Output the (x, y) coordinate of the center of the cell containing the given text.  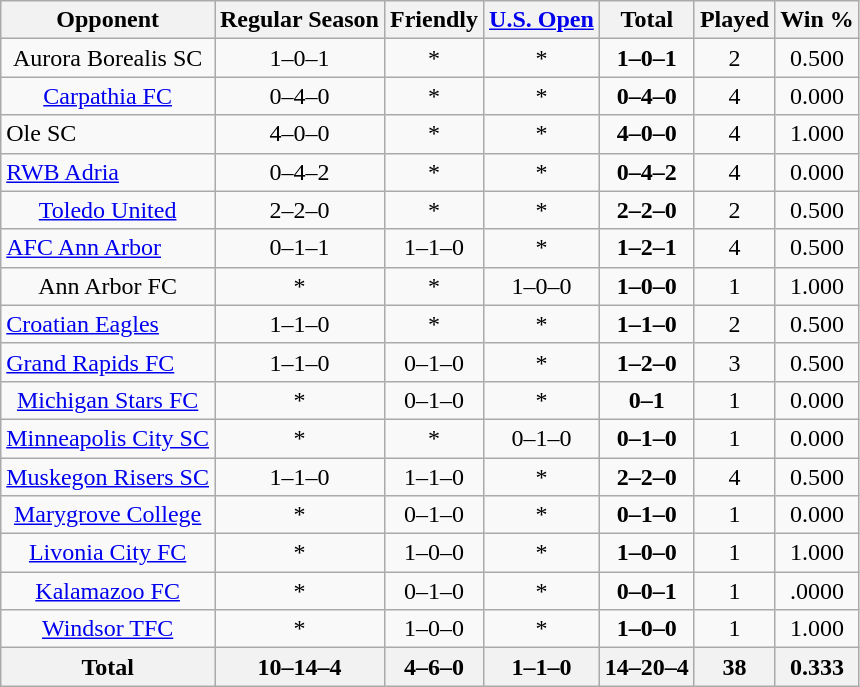
Marygrove College (108, 515)
0–0–1 (646, 591)
Ann Arbor FC (108, 286)
38 (734, 667)
0.333 (818, 667)
14–20–4 (646, 667)
Grand Rapids FC (108, 362)
0–1 (646, 400)
Aurora Borealis SC (108, 58)
1–2–1 (646, 248)
0–1–1 (299, 248)
Ole SC (108, 134)
AFC Ann Arbor (108, 248)
U.S. Open (542, 20)
Played (734, 20)
Opponent (108, 20)
Win % (818, 20)
3 (734, 362)
Carpathia FC (108, 96)
Regular Season (299, 20)
Livonia City FC (108, 553)
Friendly (434, 20)
Michigan Stars FC (108, 400)
Croatian Eagles (108, 324)
Kalamazoo FC (108, 591)
Toledo United (108, 210)
1–2–0 (646, 362)
RWB Adria (108, 172)
.0000 (818, 591)
4–6–0 (434, 667)
Windsor TFC (108, 629)
10–14–4 (299, 667)
Minneapolis City SC (108, 438)
Muskegon Risers SC (108, 477)
